Provide the [x, y] coordinate of the cell's center where the given text is located.  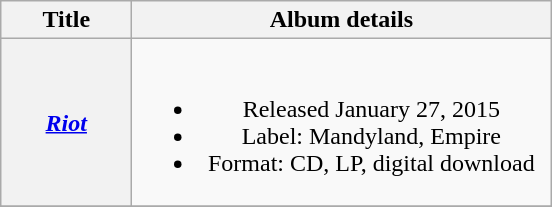
Title [66, 20]
Released January 27, 2015Label: Mandyland, EmpireFormat: CD, LP, digital download [342, 122]
Riot [66, 122]
Album details [342, 20]
